Output the [x, y] coordinate of the center of the cell containing the given text.  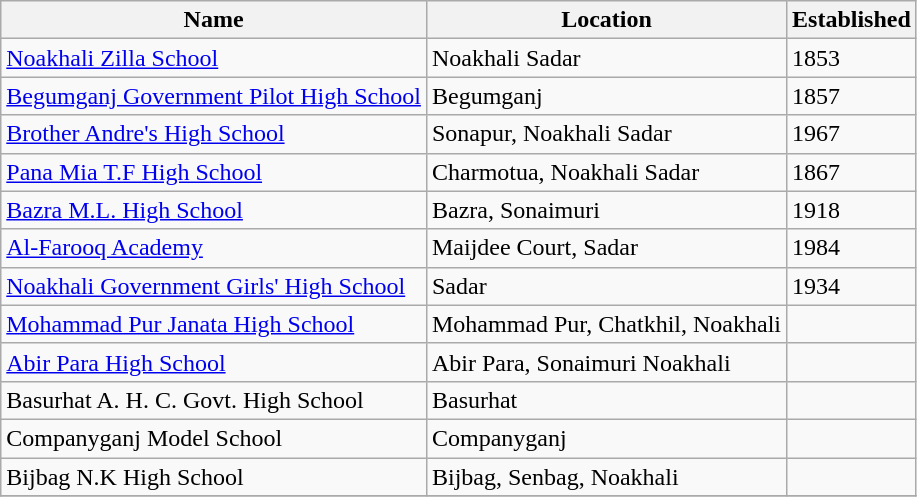
Established [852, 20]
Mohammad Pur, Chatkhil, Noakhali [606, 324]
Mohammad Pur Janata High School [214, 324]
Sadar [606, 286]
Location [606, 20]
Charmotua, Noakhali Sadar [606, 172]
1853 [852, 58]
1934 [852, 286]
1984 [852, 248]
Maijdee Court, Sadar [606, 248]
1857 [852, 96]
Begumganj Government Pilot High School [214, 96]
Abir Para, Sonaimuri Noakhali [606, 362]
Companyganj [606, 438]
Bazra, Sonaimuri [606, 210]
Name [214, 20]
Companyganj Model School [214, 438]
1967 [852, 134]
1867 [852, 172]
Noakhali Sadar [606, 58]
Basurhat [606, 400]
Abir Para High School [214, 362]
Begumganj [606, 96]
Bazra M.L. High School [214, 210]
Pana Mia T.F High School [214, 172]
Al-Farooq Academy [214, 248]
Basurhat A. H. C. Govt. High School [214, 400]
Bijbag, Senbag, Noakhali [606, 477]
Noakhali Government Girls' High School [214, 286]
Brother Andre's High School [214, 134]
Noakhali Zilla School [214, 58]
Sonapur, Noakhali Sadar [606, 134]
Bijbag N.K High School [214, 477]
1918 [852, 210]
